Return (x, y) of the center of cell containing provided text 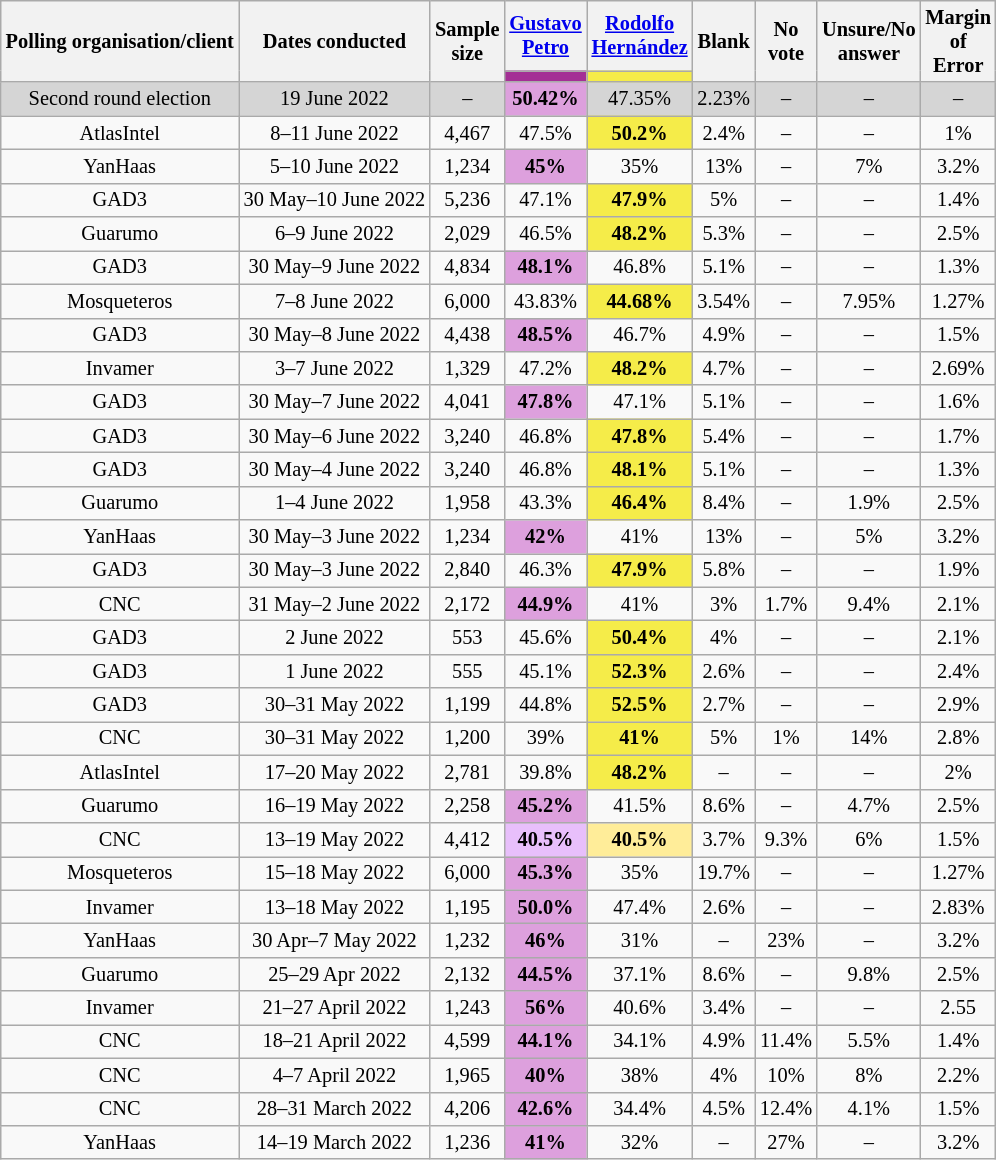
30 May–9 June 2022 (334, 267)
25–29 Apr 2022 (334, 974)
45% (545, 166)
4,599 (467, 1041)
4,041 (467, 402)
3.7% (724, 839)
1,329 (467, 368)
37.1% (640, 974)
9.4% (868, 604)
50.4% (640, 637)
Samplesize (467, 41)
45.2% (545, 806)
Unsure/No answer (868, 41)
45.1% (545, 671)
30 May–8 June 2022 (334, 335)
Margin of Error (958, 41)
1,232 (467, 940)
7% (868, 166)
31% (640, 940)
27% (786, 1142)
3.54% (724, 301)
2.8% (958, 738)
17–20 May 2022 (334, 772)
41.5% (640, 806)
44.5% (545, 974)
1,199 (467, 705)
45.3% (545, 873)
19 June 2022 (334, 99)
30 May–6 June 2022 (334, 436)
15–18 May 2022 (334, 873)
39% (545, 738)
21–27 April 2022 (334, 1008)
52.5% (640, 705)
12.4% (786, 1109)
2,172 (467, 604)
44.1% (545, 1041)
4,206 (467, 1109)
34.1% (640, 1041)
Blank (724, 41)
56% (545, 1008)
23% (786, 940)
1,236 (467, 1142)
2.7% (724, 705)
2,840 (467, 570)
38% (640, 1075)
50.2% (640, 133)
4,467 (467, 133)
7–8 June 2022 (334, 301)
1,965 (467, 1075)
19.7% (724, 873)
4–7 April 2022 (334, 1075)
2,781 (467, 772)
2,029 (467, 234)
2.69% (958, 368)
1,200 (467, 738)
4,834 (467, 267)
3.4% (724, 1008)
2 June 2022 (334, 637)
47.5% (545, 133)
43.83% (545, 301)
1,958 (467, 503)
Gustavo Petro (545, 35)
No vote (786, 41)
46% (545, 940)
16–19 May 2022 (334, 806)
2.23% (724, 99)
50.0% (545, 907)
39.8% (545, 772)
11.4% (786, 1041)
46.4% (640, 503)
8–11 June 2022 (334, 133)
42.6% (545, 1109)
44.68% (640, 301)
46.7% (640, 335)
1–4 June 2022 (334, 503)
30 May–4 June 2022 (334, 469)
4.5% (724, 1109)
47.35% (640, 99)
28–31 March 2022 (334, 1109)
2.9% (958, 705)
18–21 April 2022 (334, 1041)
40.6% (640, 1008)
47.2% (545, 368)
3–7 June 2022 (334, 368)
32% (640, 1142)
5.5% (868, 1041)
31 May–2 June 2022 (334, 604)
52.3% (640, 671)
2% (958, 772)
40% (545, 1075)
48.5% (545, 335)
8.4% (724, 503)
2.83% (958, 907)
14–19 March 2022 (334, 1142)
1 June 2022 (334, 671)
4,412 (467, 839)
9.3% (786, 839)
8% (868, 1075)
44.9% (545, 604)
1.6% (958, 402)
4,438 (467, 335)
45.6% (545, 637)
14% (868, 738)
2.55 (958, 1008)
42% (545, 537)
5,236 (467, 200)
2,132 (467, 974)
Second round election (120, 99)
2,258 (467, 806)
46.5% (545, 234)
30 May–10 June 2022 (334, 200)
5.3% (724, 234)
5–10 June 2022 (334, 166)
10% (786, 1075)
553 (467, 637)
555 (467, 671)
Polling organisation/client (120, 41)
50.42% (545, 99)
9.8% (868, 974)
44.8% (545, 705)
Dates conducted (334, 41)
13–19 May 2022 (334, 839)
13–18 May 2022 (334, 907)
46.3% (545, 570)
6–9 June 2022 (334, 234)
5.8% (724, 570)
47.4% (640, 907)
7.95% (868, 301)
43.3% (545, 503)
34.4% (640, 1109)
30 Apr–7 May 2022 (334, 940)
Rodolfo Hernández (640, 35)
6% (868, 839)
2.2% (958, 1075)
5.4% (724, 436)
3% (724, 604)
1,195 (467, 907)
30 May–7 June 2022 (334, 402)
1,243 (467, 1008)
4.1% (868, 1109)
